Output the (X, Y) coordinate of the center of the cell containing the given text.  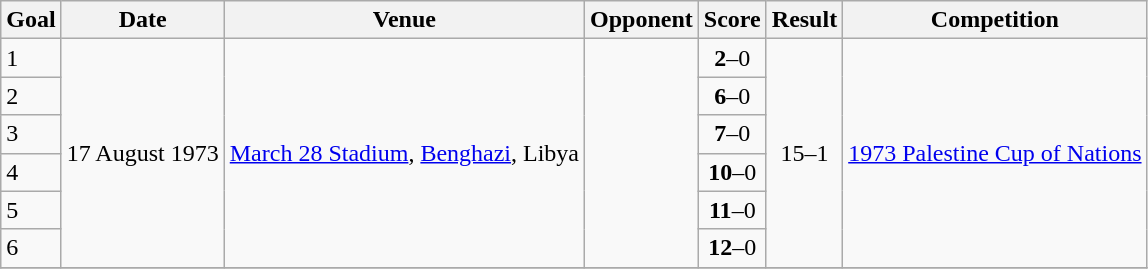
4 (31, 172)
17 August 1973 (142, 153)
2 (31, 96)
Date (142, 20)
12–0 (732, 248)
7–0 (732, 134)
March 28 Stadium, Benghazi, Libya (404, 153)
1 (31, 58)
15–1 (804, 153)
5 (31, 210)
6–0 (732, 96)
6 (31, 248)
2–0 (732, 58)
Score (732, 20)
Opponent (642, 20)
1973 Palestine Cup of Nations (995, 153)
Result (804, 20)
10–0 (732, 172)
3 (31, 134)
Competition (995, 20)
11–0 (732, 210)
Venue (404, 20)
Goal (31, 20)
